Determine the [x, y] coordinate at the center of the cell enclosing the given text.  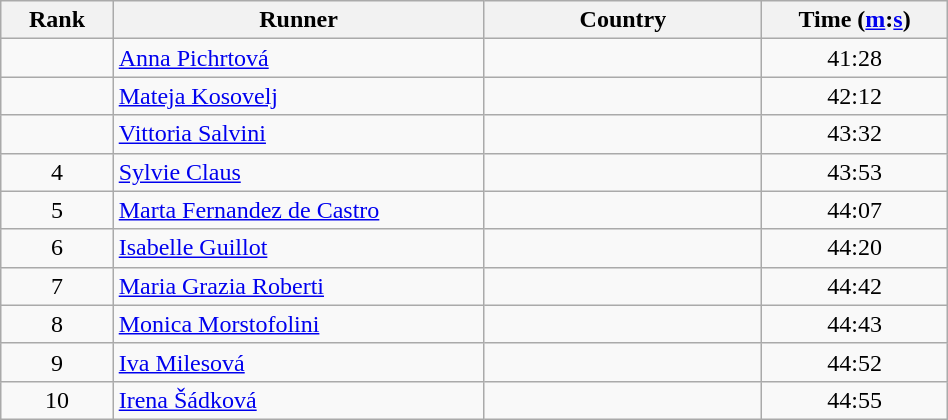
44:55 [854, 400]
4 [57, 172]
Irena Šádková [298, 400]
44:20 [854, 248]
Mateja Kosovelj [298, 96]
Iva Milesová [298, 362]
Isabelle Guillot [298, 248]
44:43 [854, 324]
9 [57, 362]
6 [57, 248]
43:53 [854, 172]
Anna Pichrtová [298, 58]
43:32 [854, 134]
44:52 [854, 362]
Time (m:s) [854, 20]
Runner [298, 20]
Maria Grazia Roberti [298, 286]
Vittoria Salvini [298, 134]
10 [57, 400]
8 [57, 324]
Sylvie Claus [298, 172]
Rank [57, 20]
7 [57, 286]
41:28 [854, 58]
44:42 [854, 286]
Monica Morstofolini [298, 324]
Country [623, 20]
42:12 [854, 96]
5 [57, 210]
Marta Fernandez de Castro [298, 210]
44:07 [854, 210]
